Scan for the cell matching the given text and deliver its (x, y) coordinate at center. 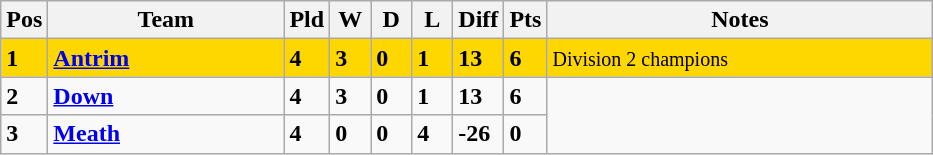
Pld (307, 20)
D (392, 20)
Pos (24, 20)
W (350, 20)
L (432, 20)
Team (166, 20)
Meath (166, 134)
Diff (478, 20)
Antrim (166, 58)
Pts (526, 20)
Down (166, 96)
-26 (478, 134)
2 (24, 96)
Division 2 champions (740, 58)
Notes (740, 20)
